Scan for the cell matching the given text and deliver its [X, Y] coordinate at center. 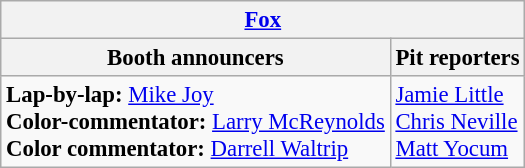
Lap-by-lap: Mike JoyColor-commentator: Larry McReynoldsColor commentator: Darrell Waltrip [196, 122]
Pit reporters [458, 58]
Jamie LittleChris NevilleMatt Yocum [458, 122]
Booth announcers [196, 58]
Fox [263, 20]
